Provide the (x, y) coordinate of the cell's center where the given text is located.  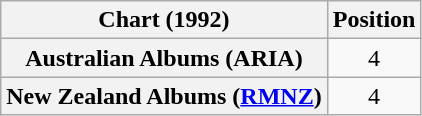
Australian Albums (ARIA) (164, 58)
New Zealand Albums (RMNZ) (164, 96)
Position (374, 20)
Chart (1992) (164, 20)
